From the cell containing the given text, extract its center point as [x, y] coordinate. 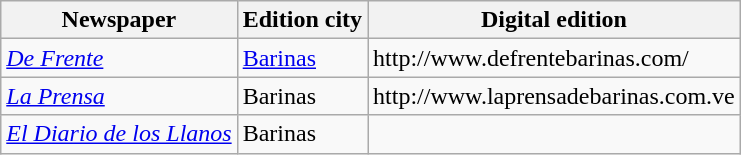
http://www.defrentebarinas.com/ [554, 58]
La Prensa [119, 96]
De Frente [119, 58]
http://www.laprensadebarinas.com.ve [554, 96]
Newspaper [119, 20]
El Diario de los Llanos [119, 134]
Digital edition [554, 20]
Edition city [302, 20]
